Capture the cell that displays the provided text and extract its (X, Y) central coordinate. 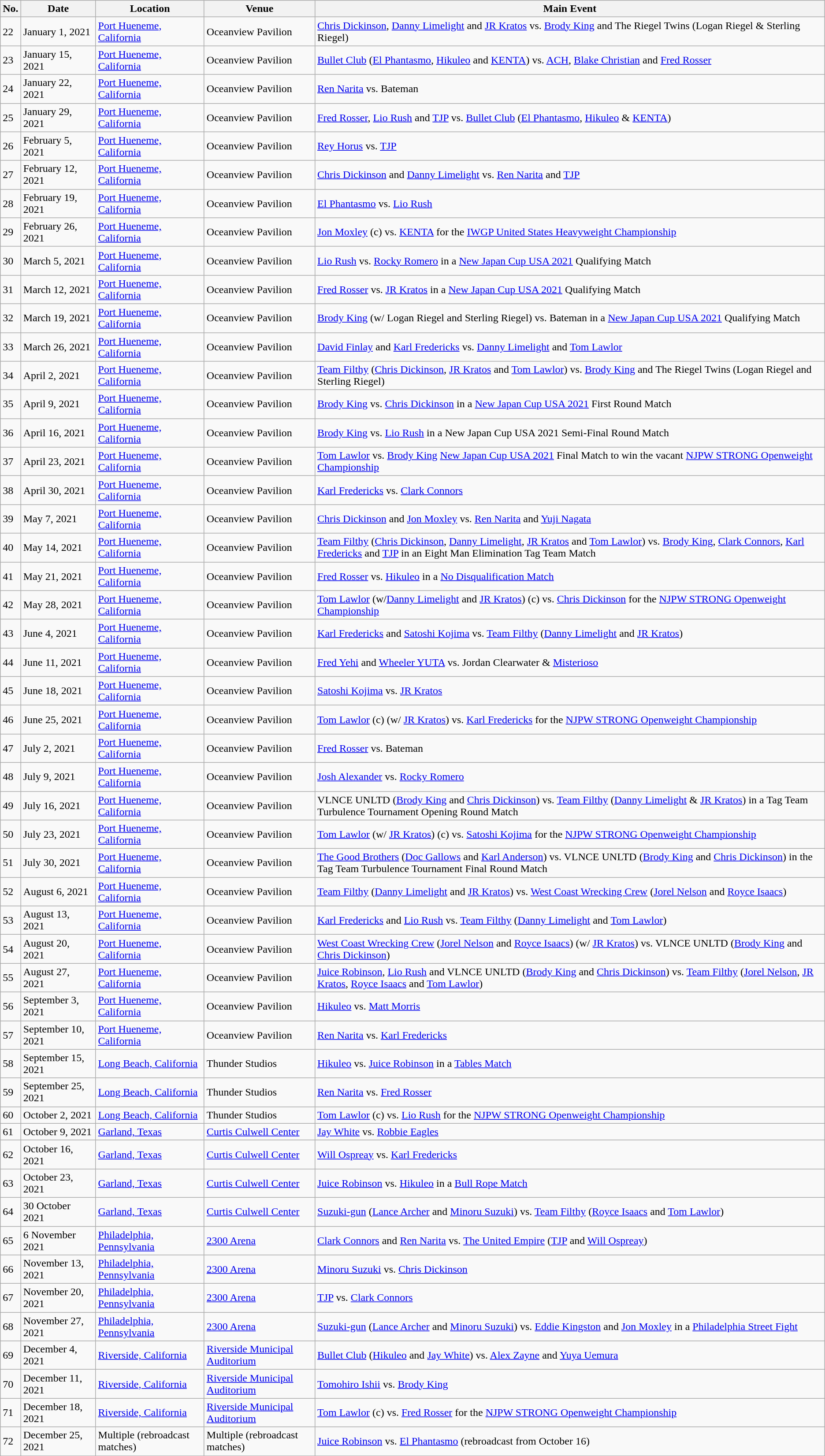
Jay White vs. Robbie Eagles (570, 1132)
32 (11, 318)
68 (11, 1326)
52 (11, 892)
34 (11, 375)
Chris Dickinson, Danny Limelight and JR Kratos vs. Brody King and The Riegel Twins (Logan Riegel & Sterling Riegel) (570, 32)
August 13, 2021 (58, 920)
Hikuleo vs. Matt Morris (570, 1007)
Tom Lawlor (c) (w/ JR Kratos) vs. Karl Fredericks for the NJPW STRONG Openweight Championship (570, 719)
August 6, 2021 (58, 892)
November 13, 2021 (58, 1269)
Fred Rosser vs. Bateman (570, 748)
Rey Horus vs. TJP (570, 146)
August 27, 2021 (58, 977)
April 2, 2021 (58, 375)
September 15, 2021 (58, 1064)
June 4, 2021 (58, 634)
September 10, 2021 (58, 1035)
Karl Fredericks vs. Clark Connors (570, 490)
Hikuleo vs. Juice Robinson in a Tables Match (570, 1064)
August 20, 2021 (58, 949)
December 25, 2021 (58, 1441)
December 18, 2021 (58, 1413)
71 (11, 1413)
March 12, 2021 (58, 289)
Ren Narita vs. Bateman (570, 89)
65 (11, 1240)
July 16, 2021 (58, 806)
28 (11, 204)
April 9, 2021 (58, 405)
February 19, 2021 (58, 204)
Chris Dickinson and Jon Moxley vs. Ren Narita and Yuji Nagata (570, 519)
Tom Lawlor (c) vs. Lio Rush for the NJPW STRONG Openweight Championship (570, 1115)
September 25, 2021 (58, 1092)
36 (11, 433)
TJP vs. Clark Connors (570, 1298)
Ren Narita vs. Karl Fredericks (570, 1035)
22 (11, 32)
60 (11, 1115)
May 28, 2021 (58, 605)
35 (11, 405)
Suzuki-gun (Lance Archer and Minoru Suzuki) vs. Team Filthy (Royce Isaacs and Tom Lawlor) (570, 1212)
Tom Lawlor (c) vs. Fred Rosser for the NJPW STRONG Openweight Championship (570, 1413)
No. (11, 9)
Brody King vs. Lio Rush in a New Japan Cup USA 2021 Semi-Final Round Match (570, 433)
Brody King vs. Chris Dickinson in a New Japan Cup USA 2021 First Round Match (570, 405)
42 (11, 605)
56 (11, 1007)
6 November 2021 (58, 1240)
Main Event (570, 9)
Tom Lawlor vs. Brody King New Japan Cup USA 2021 Final Match to win the vacant NJPW STRONG Openweight Championship (570, 462)
June 25, 2021 (58, 719)
Tomohiro Ishii vs. Brody King (570, 1384)
33 (11, 346)
April 30, 2021 (58, 490)
Tom Lawlor (w/Danny Limelight and JR Kratos) (c) vs. Chris Dickinson for the NJPW STRONG Openweight Championship (570, 605)
October 2, 2021 (58, 1115)
54 (11, 949)
26 (11, 146)
27 (11, 175)
Karl Fredericks and Satoshi Kojima vs. Team Filthy (Danny Limelight and JR Kratos) (570, 634)
David Finlay and Karl Fredericks vs. Danny Limelight and Tom Lawlor (570, 346)
40 (11, 547)
44 (11, 662)
63 (11, 1183)
September 3, 2021 (58, 1007)
57 (11, 1035)
March 26, 2021 (58, 346)
45 (11, 691)
72 (11, 1441)
Brody King (w/ Logan Riegel and Sterling Riegel) vs. Bateman in a New Japan Cup USA 2021 Qualifying Match (570, 318)
February 26, 2021 (58, 232)
61 (11, 1132)
Team Filthy (Chris Dickinson, JR Kratos and Tom Lawlor) vs. Brody King and The Riegel Twins (Logan Riegel and Sterling Riegel) (570, 375)
64 (11, 1212)
Clark Connors and Ren Narita vs. The United Empire (TJP and Will Ospreay) (570, 1240)
31 (11, 289)
Ren Narita vs. Fred Rosser (570, 1092)
July 9, 2021 (58, 776)
Fred Rosser vs. JR Kratos in a New Japan Cup USA 2021 Qualifying Match (570, 289)
49 (11, 806)
November 20, 2021 (58, 1298)
February 12, 2021 (58, 175)
67 (11, 1298)
Josh Alexander vs. Rocky Romero (570, 776)
Fred Yehi and Wheeler YUTA vs. Jordan Clearwater & Misterioso (570, 662)
Fred Rosser vs. Hikuleo in a No Disqualification Match (570, 576)
43 (11, 634)
March 5, 2021 (58, 261)
Bullet Club (El Phantasmo, Hikuleo and KENTA) vs. ACH, Blake Christian and Fred Rosser (570, 60)
30 (11, 261)
May 21, 2021 (58, 576)
February 5, 2021 (58, 146)
January 22, 2021 (58, 89)
Juice Robinson, Lio Rush and VLNCE UNLTD (Brody King and Chris Dickinson) vs. Team Filthy (Jorel Nelson, JR Kratos, Royce Isaacs and Tom Lawlor) (570, 977)
May 14, 2021 (58, 547)
70 (11, 1384)
Chris Dickinson and Danny Limelight vs. Ren Narita and TJP (570, 175)
April 16, 2021 (58, 433)
50 (11, 835)
Juice Robinson vs. El Phantasmo (rebroadcast from October 16) (570, 1441)
Minoru Suzuki vs. Chris Dickinson (570, 1269)
Suzuki-gun (Lance Archer and Minoru Suzuki) vs. Eddie Kingston and Jon Moxley in a Philadelphia Street Fight (570, 1326)
Lio Rush vs. Rocky Romero in a New Japan Cup USA 2021 Qualifying Match (570, 261)
October 23, 2021 (58, 1183)
July 2, 2021 (58, 748)
55 (11, 977)
Venue (259, 9)
West Coast Wrecking Crew (Jorel Nelson and Royce Isaacs) (w/ JR Kratos) vs. VLNCE UNLTD (Brody King and Chris Dickinson) (570, 949)
Tom Lawlor (w/ JR Kratos) (c) vs. Satoshi Kojima for the NJPW STRONG Openweight Championship (570, 835)
23 (11, 60)
January 1, 2021 (58, 32)
69 (11, 1356)
24 (11, 89)
December 4, 2021 (58, 1356)
53 (11, 920)
July 30, 2021 (58, 863)
June 11, 2021 (58, 662)
Karl Fredericks and Lio Rush vs. Team Filthy (Danny Limelight and Tom Lawlor) (570, 920)
66 (11, 1269)
Team Filthy (Danny Limelight and JR Kratos) vs. West Coast Wrecking Crew (Jorel Nelson and Royce Isaacs) (570, 892)
59 (11, 1092)
Fred Rosser, Lio Rush and TJP vs. Bullet Club (El Phantasmo, Hikuleo & KENTA) (570, 117)
37 (11, 462)
41 (11, 576)
38 (11, 490)
October 9, 2021 (58, 1132)
January 15, 2021 (58, 60)
April 23, 2021 (58, 462)
48 (11, 776)
Satoshi Kojima vs. JR Kratos (570, 691)
VLNCE UNLTD (Brody King and Chris Dickinson) vs. Team Filthy (Danny Limelight & JR Kratos) in a Tag Team Turbulence Tournament Opening Round Match (570, 806)
June 18, 2021 (58, 691)
29 (11, 232)
October 16, 2021 (58, 1155)
January 29, 2021 (58, 117)
47 (11, 748)
Bullet Club (Hikuleo and Jay White) vs. Alex Zayne and Yuya Uemura (570, 1356)
May 7, 2021 (58, 519)
March 19, 2021 (58, 318)
25 (11, 117)
Date (58, 9)
Will Ospreay vs. Karl Fredericks (570, 1155)
El Phantasmo vs. Lio Rush (570, 204)
62 (11, 1155)
58 (11, 1064)
30 October 2021 (58, 1212)
46 (11, 719)
Jon Moxley (c) vs. KENTA for the IWGP United States Heavyweight Championship (570, 232)
July 23, 2021 (58, 835)
Location (150, 9)
November 27, 2021 (58, 1326)
39 (11, 519)
December 11, 2021 (58, 1384)
Juice Robinson vs. Hikuleo in a Bull Rope Match (570, 1183)
51 (11, 863)
